Return [x, y] of the center of cell containing provided text 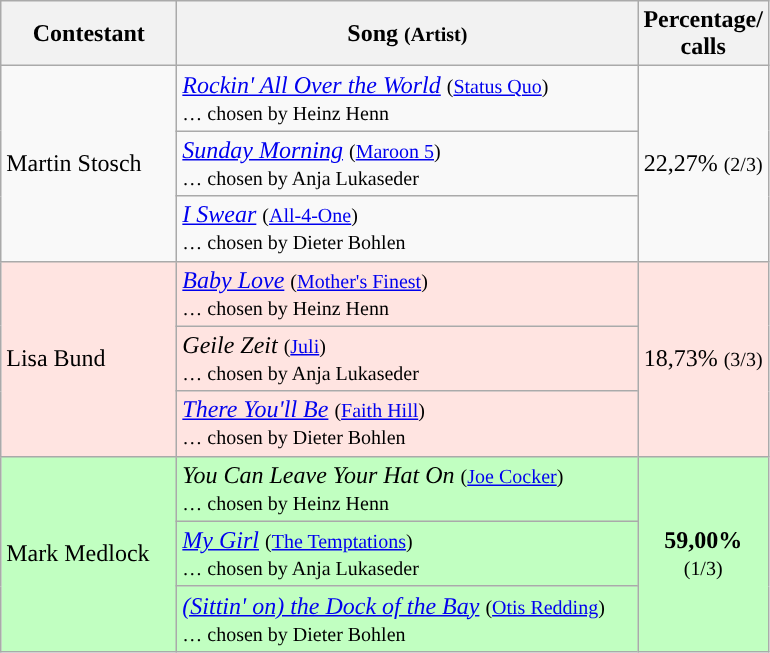
Geile Zeit (Juli)… chosen by Anja Lukaseder [408, 358]
I Swear (All-4-One)… chosen by Dieter Bohlen [408, 228]
Mark Medlock [89, 554]
You Can Leave Your Hat On (Joe Cocker)… chosen by Heinz Henn [408, 488]
22,27% (2/3) [704, 164]
Percentage/calls [704, 34]
There You'll Be (Faith Hill)… chosen by Dieter Bohlen [408, 424]
Martin Stosch [89, 164]
Rockin' All Over the World (Status Quo)… chosen by Heinz Henn [408, 98]
Song (Artist) [408, 34]
Contestant [89, 34]
Lisa Bund [89, 358]
(Sittin' on) the Dock of the Bay (Otis Redding)… chosen by Dieter Bohlen [408, 618]
My Girl (The Temptations)… chosen by Anja Lukaseder [408, 554]
Sunday Morning (Maroon 5)… chosen by Anja Lukaseder [408, 164]
18,73% (3/3) [704, 358]
59,00% (1/3) [704, 554]
Baby Love (Mother's Finest)… chosen by Heinz Henn [408, 294]
